For the text-containing cell, return its midpoint in (X, Y) coordinate format. 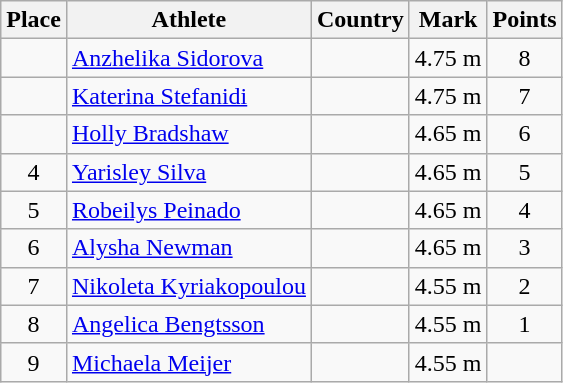
3 (524, 248)
Athlete (188, 20)
Robeilys Peinado (188, 210)
Nikoleta Kyriakopoulou (188, 286)
Mark (448, 20)
Place (34, 20)
Alysha Newman (188, 248)
Angelica Bengtsson (188, 324)
Yarisley Silva (188, 172)
Points (524, 20)
9 (34, 362)
1 (524, 324)
Michaela Meijer (188, 362)
Country (360, 20)
Holly Bradshaw (188, 134)
2 (524, 286)
Anzhelika Sidorova (188, 58)
Katerina Stefanidi (188, 96)
